Search for the cell housing the specified text and yield its (X, Y) center coordinate. 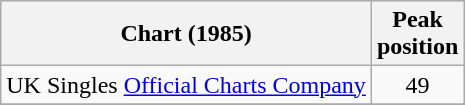
Chart (1985) (186, 34)
Peakposition (417, 34)
UK Singles Official Charts Company (186, 85)
49 (417, 85)
